Locate the cell with the specified text and output its (X, Y) center coordinate. 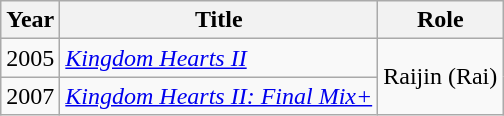
Year (30, 20)
Title (219, 20)
Raijin (Rai) (440, 77)
2005 (30, 58)
Kingdom Hearts II: Final Mix+ (219, 96)
Role (440, 20)
2007 (30, 96)
Kingdom Hearts II (219, 58)
